Provide the (x, y) coordinate of the cell's center where the given text is located.  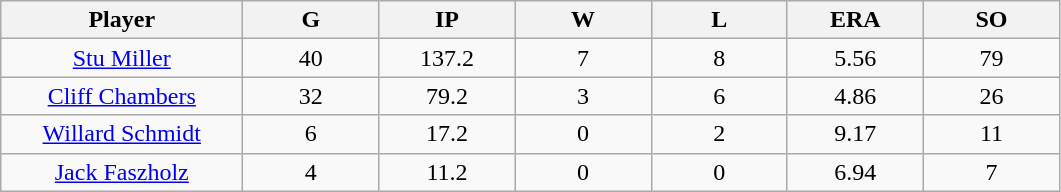
17.2 (447, 134)
137.2 (447, 58)
26 (991, 96)
79 (991, 58)
IP (447, 20)
W (583, 20)
Jack Faszholz (122, 172)
ERA (855, 20)
4 (311, 172)
32 (311, 96)
Cliff Chambers (122, 96)
4.86 (855, 96)
SO (991, 20)
40 (311, 58)
6.94 (855, 172)
2 (719, 134)
L (719, 20)
11 (991, 134)
11.2 (447, 172)
G (311, 20)
5.56 (855, 58)
79.2 (447, 96)
Willard Schmidt (122, 134)
8 (719, 58)
Player (122, 20)
3 (583, 96)
Stu Miller (122, 58)
9.17 (855, 134)
